Locate the cell with the specified text and output its (x, y) center coordinate. 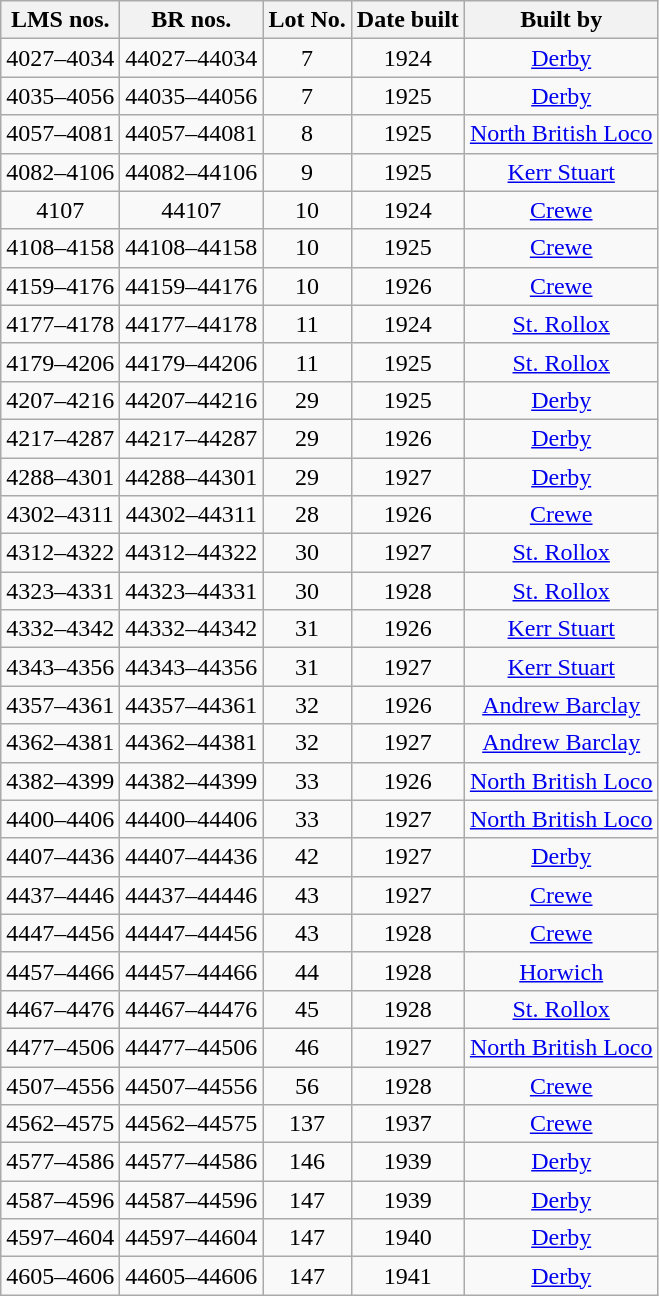
BR nos. (192, 20)
44437–44446 (192, 895)
4400–4406 (60, 819)
4207–4216 (60, 400)
1937 (408, 1124)
Lot No. (307, 20)
4605–4606 (60, 1276)
4477–4506 (60, 1047)
4027–4034 (60, 58)
4437–4446 (60, 895)
4332–4342 (60, 629)
44177–44178 (192, 324)
4159–4176 (60, 286)
4343–4356 (60, 667)
4082–4106 (60, 172)
42 (307, 857)
56 (307, 1085)
LMS nos. (60, 20)
44400–44406 (192, 819)
44577–44586 (192, 1162)
4035–4056 (60, 96)
4597–4604 (60, 1238)
1941 (408, 1276)
44467–44476 (192, 1009)
44323–44331 (192, 591)
44057–44081 (192, 134)
4107 (60, 210)
44357–44361 (192, 705)
4302–4311 (60, 515)
4108–4158 (60, 248)
44207–44216 (192, 400)
44312–44322 (192, 553)
4217–4287 (60, 438)
9 (307, 172)
Horwich (561, 971)
44288–44301 (192, 477)
4179–4206 (60, 362)
46 (307, 1047)
1940 (408, 1238)
137 (307, 1124)
44159–44176 (192, 286)
146 (307, 1162)
4507–4556 (60, 1085)
44332–44342 (192, 629)
44027–44034 (192, 58)
4323–4331 (60, 591)
44035–44056 (192, 96)
Date built (408, 20)
44108–44158 (192, 248)
4457–4466 (60, 971)
44179–44206 (192, 362)
8 (307, 134)
44082–44106 (192, 172)
44562–44575 (192, 1124)
44382–44399 (192, 781)
4562–4575 (60, 1124)
44 (307, 971)
44107 (192, 210)
45 (307, 1009)
44407–44436 (192, 857)
44302–44311 (192, 515)
4312–4322 (60, 553)
44447–44456 (192, 933)
44362–44381 (192, 743)
44477–44506 (192, 1047)
4362–4381 (60, 743)
4407–4436 (60, 857)
4177–4178 (60, 324)
44597–44604 (192, 1238)
44587–44596 (192, 1200)
4357–4361 (60, 705)
44457–44466 (192, 971)
44605–44606 (192, 1276)
4057–4081 (60, 134)
Built by (561, 20)
4587–4596 (60, 1200)
4467–4476 (60, 1009)
4382–4399 (60, 781)
4577–4586 (60, 1162)
28 (307, 515)
44507–44556 (192, 1085)
4447–4456 (60, 933)
4288–4301 (60, 477)
44343–44356 (192, 667)
44217–44287 (192, 438)
